Locate the cell with the specified text and output its (x, y) center coordinate. 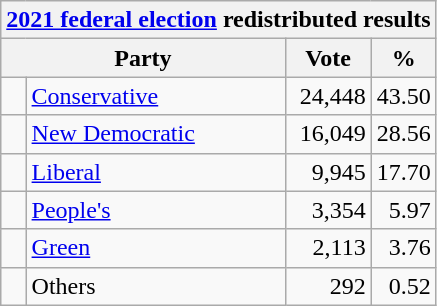
Others (156, 286)
Vote (328, 58)
Conservative (156, 96)
3,354 (328, 210)
17.70 (404, 172)
0.52 (404, 286)
5.97 (404, 210)
Liberal (156, 172)
24,448 (328, 96)
2021 federal election redistributed results (218, 20)
Party (143, 58)
% (404, 58)
People's (156, 210)
43.50 (404, 96)
2,113 (328, 248)
3.76 (404, 248)
Green (156, 248)
292 (328, 286)
New Democratic (156, 134)
28.56 (404, 134)
16,049 (328, 134)
9,945 (328, 172)
